Output the (X, Y) coordinate of the center of the cell containing the given text.  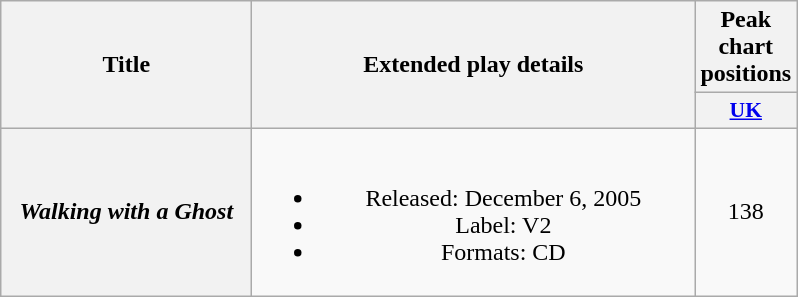
UK (746, 111)
Walking with a Ghost (126, 212)
Extended play details (474, 65)
Title (126, 65)
Peak chart positions (746, 47)
Released: December 6, 2005Label: V2Formats: CD (474, 212)
138 (746, 212)
